Provide the [X, Y] coordinate of the cell's center where the given text is located.  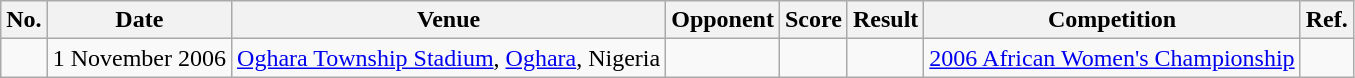
Date [139, 20]
Oghara Township Stadium, Oghara, Nigeria [449, 58]
No. [24, 20]
Score [813, 20]
2006 African Women's Championship [1112, 58]
Venue [449, 20]
Result [885, 20]
Competition [1112, 20]
Ref. [1326, 20]
Opponent [723, 20]
1 November 2006 [139, 58]
